Return the (x, y) coordinate for the center point of the cell that contains the specified text.  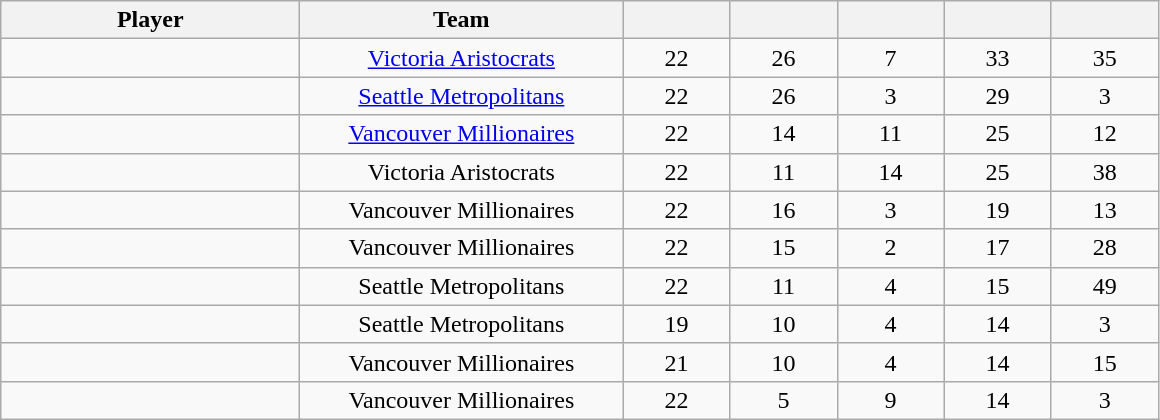
Player (150, 20)
9 (890, 400)
35 (1104, 58)
38 (1104, 172)
7 (890, 58)
21 (676, 362)
12 (1104, 134)
13 (1104, 210)
2 (890, 248)
5 (784, 400)
33 (998, 58)
16 (784, 210)
28 (1104, 248)
17 (998, 248)
29 (998, 96)
Team (462, 20)
49 (1104, 286)
